From the cell containing the given text, extract its center point as (x, y) coordinate. 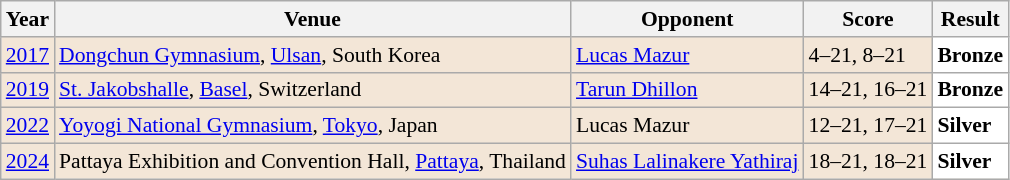
4–21, 8–21 (868, 55)
St. Jakobshalle, Basel, Switzerland (312, 90)
Year (28, 19)
Tarun Dhillon (688, 90)
2019 (28, 90)
2022 (28, 126)
Venue (312, 19)
18–21, 18–21 (868, 162)
Dongchun Gymnasium, Ulsan, South Korea (312, 55)
Suhas Lalinakere Yathiraj (688, 162)
Opponent (688, 19)
2017 (28, 55)
2024 (28, 162)
12–21, 17–21 (868, 126)
14–21, 16–21 (868, 90)
Yoyogi National Gymnasium, Tokyo, Japan (312, 126)
Score (868, 19)
Result (970, 19)
Pattaya Exhibition and Convention Hall, Pattaya, Thailand (312, 162)
